Output the (X, Y) coordinate of the center of the cell containing the given text.  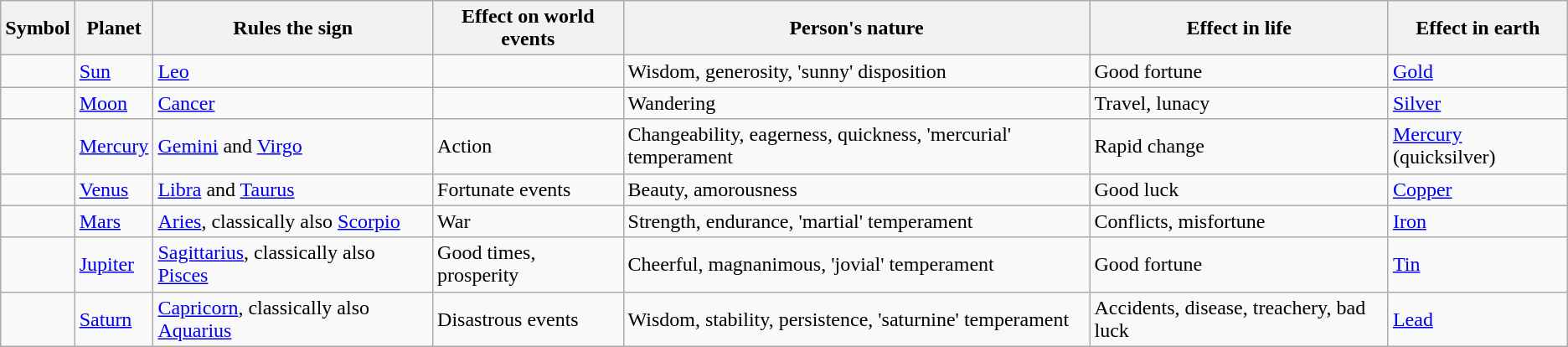
Strength, endurance, 'martial' temperament (856, 221)
Effect in life (1239, 28)
Silver (1478, 103)
Good times, prosperity (528, 265)
Fortunate events (528, 189)
Cheerful, magnanimous, 'jovial' temperament (856, 265)
Copper (1478, 189)
Beauty, amorousness (856, 189)
Moon (114, 103)
Jupiter (114, 265)
Cancer (293, 103)
Conflicts, misfortune (1239, 221)
Rapid change (1239, 146)
Rules the sign (293, 28)
Changeability, eagerness, quickness, 'mercurial' temperament (856, 146)
Wandering (856, 103)
Wisdom, generosity, 'sunny' disposition (856, 71)
Libra and Taurus (293, 189)
Sagittarius, classically also Pisces (293, 265)
Person's nature (856, 28)
Lead (1478, 319)
War (528, 221)
Venus (114, 189)
Aries, classically also Scorpio (293, 221)
Good luck (1239, 189)
Action (528, 146)
Leo (293, 71)
Capricorn, classically also Aquarius (293, 319)
Effect in earth (1478, 28)
Travel, lunacy (1239, 103)
Effect on world events (528, 28)
Wisdom, stability, persistence, 'saturnine' temperament (856, 319)
Gold (1478, 71)
Planet (114, 28)
Iron (1478, 221)
Mercury (114, 146)
Gemini and Virgo (293, 146)
Mars (114, 221)
Accidents, disease, treachery, bad luck (1239, 319)
Tin (1478, 265)
Mercury (quicksilver) (1478, 146)
Disastrous events (528, 319)
Sun (114, 71)
Symbol (38, 28)
Saturn (114, 319)
